For the text-containing cell, return its midpoint in (x, y) coordinate format. 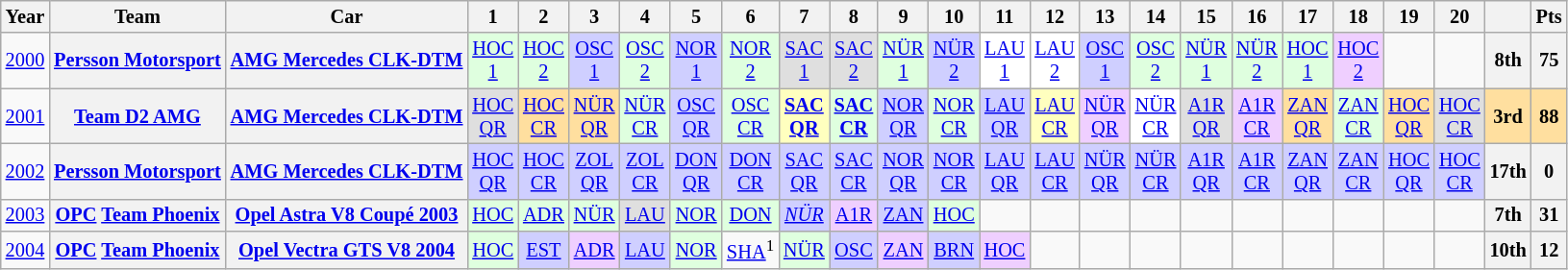
2002 (25, 171)
DONQR (696, 171)
6 (750, 16)
75 (1550, 61)
3rd (1508, 116)
Opel Vectra GTS V8 2004 (347, 250)
10 (954, 16)
SAC1 (804, 61)
2001 (25, 116)
SAC2 (854, 61)
BRN (954, 250)
88 (1550, 116)
14 (1156, 16)
17 (1307, 16)
2000 (25, 61)
19 (1409, 16)
2003 (25, 215)
13 (1106, 16)
A1R (854, 215)
1 (492, 16)
SHA1 (750, 250)
DON (750, 215)
EST (544, 250)
0 (1550, 171)
2 (544, 16)
DONCR (750, 171)
16 (1257, 16)
7 (804, 16)
NOR2 (750, 61)
Team D2 AMG (137, 116)
Year (25, 16)
18 (1357, 16)
3 (594, 16)
15 (1206, 16)
NOR1 (696, 61)
8th (1508, 61)
Car (347, 16)
10th (1508, 250)
7th (1508, 215)
5 (696, 16)
2004 (25, 250)
LAU1 (1006, 61)
Pts (1550, 16)
OSC (854, 250)
Opel Astra V8 Coupé 2003 (347, 215)
4 (644, 16)
20 (1459, 16)
OSCQR (696, 116)
11 (1006, 16)
Team (137, 16)
9 (904, 16)
17th (1508, 171)
LAU2 (1055, 61)
OSCCR (750, 116)
ZOLCR (644, 171)
8 (854, 16)
ZOLQR (594, 171)
31 (1550, 215)
